Scan for the cell matching the given text and deliver its [x, y] coordinate at center. 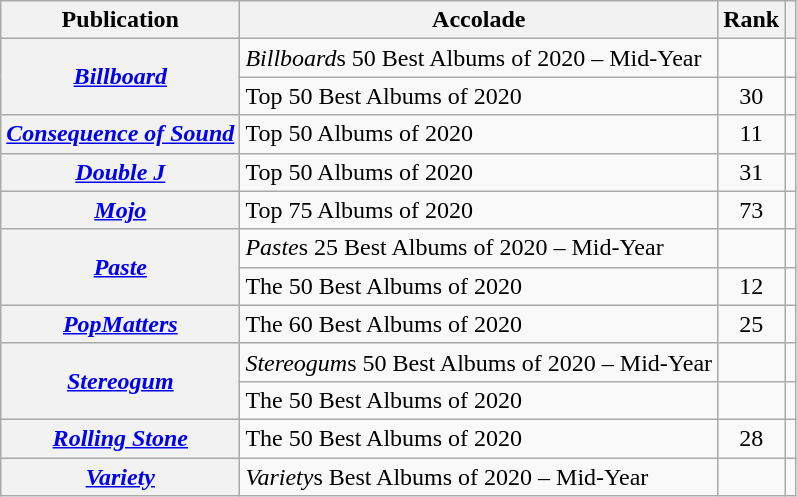
73 [752, 210]
Publication [120, 20]
Rank [752, 20]
Rolling Stone [120, 438]
Top 75 Albums of 2020 [479, 210]
Accolade [479, 20]
Stereogums 50 Best Albums of 2020 – Mid-Year [479, 362]
Varietys Best Albums of 2020 – Mid-Year [479, 477]
The 60 Best Albums of 2020 [479, 324]
30 [752, 96]
PopMatters [120, 324]
25 [752, 324]
Top 50 Best Albums of 2020 [479, 96]
Pastes 25 Best Albums of 2020 – Mid-Year [479, 248]
Stereogum [120, 381]
Consequence of Sound [120, 134]
Paste [120, 267]
Billboard [120, 77]
Double J [120, 172]
28 [752, 438]
12 [752, 286]
31 [752, 172]
Billboards 50 Best Albums of 2020 – Mid-Year [479, 58]
Variety [120, 477]
Mojo [120, 210]
11 [752, 134]
